Search for the cell housing the specified text and yield its (X, Y) center coordinate. 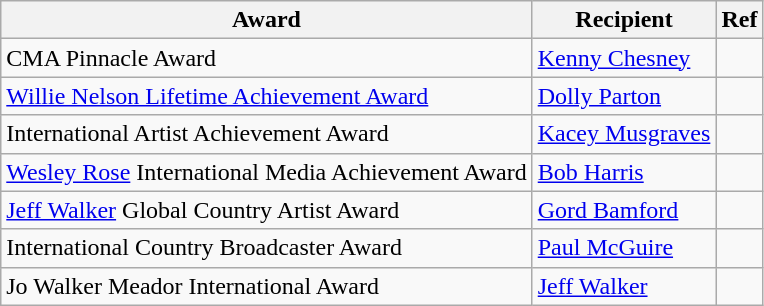
Jo Walker Meador International Award (266, 286)
Paul McGuire (624, 248)
Award (266, 20)
Wesley Rose International Media Achievement Award (266, 172)
Jeff Walker Global Country Artist Award (266, 210)
Kenny Chesney (624, 58)
Willie Nelson Lifetime Achievement Award (266, 96)
Recipient (624, 20)
Kacey Musgraves (624, 134)
Jeff Walker (624, 286)
Gord Bamford (624, 210)
Bob Harris (624, 172)
Ref (740, 20)
International Artist Achievement Award (266, 134)
CMA Pinnacle Award (266, 58)
Dolly Parton (624, 96)
International Country Broadcaster Award (266, 248)
